Determine the [x, y] coordinate at the center of the cell enclosing the given text.  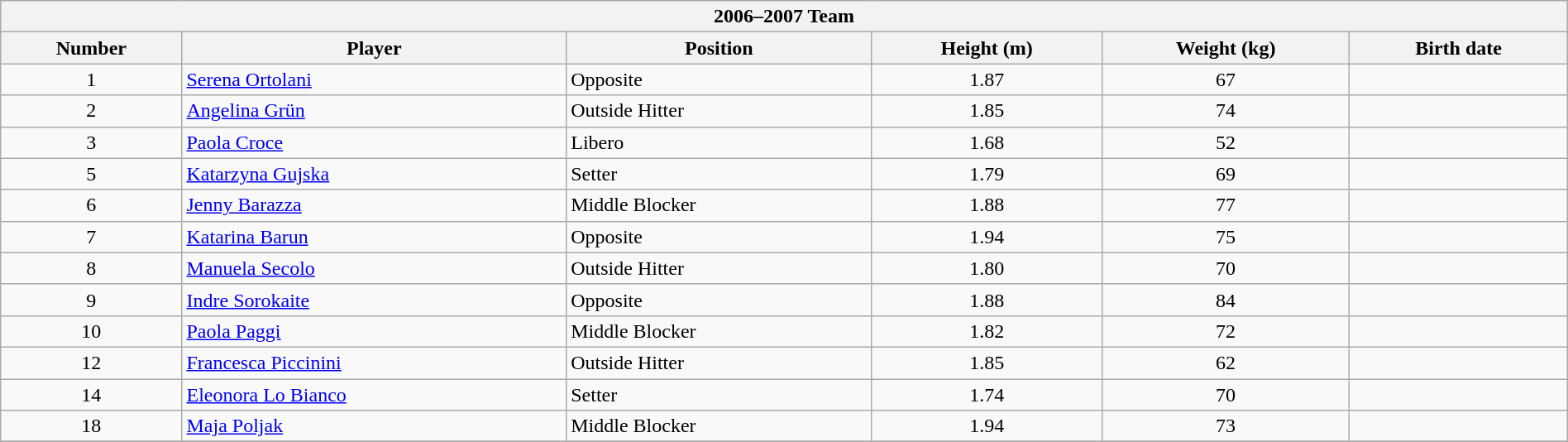
74 [1226, 111]
2006–2007 Team [784, 17]
1.79 [987, 174]
Paola Croce [374, 142]
Katarzyna Gujska [374, 174]
69 [1226, 174]
1.68 [987, 142]
84 [1226, 300]
Serena Ortolani [374, 79]
Jenny Barazza [374, 205]
Position [719, 48]
Francesca Piccinini [374, 363]
77 [1226, 205]
Manuela Secolo [374, 268]
75 [1226, 237]
Katarina Barun [374, 237]
1.87 [987, 79]
9 [91, 300]
Birth date [1459, 48]
1.80 [987, 268]
5 [91, 174]
Eleonora Lo Bianco [374, 395]
Maja Poljak [374, 426]
73 [1226, 426]
62 [1226, 363]
52 [1226, 142]
Player [374, 48]
Weight (kg) [1226, 48]
1 [91, 79]
1.74 [987, 395]
7 [91, 237]
18 [91, 426]
Libero [719, 142]
Paola Paggi [374, 331]
8 [91, 268]
12 [91, 363]
Number [91, 48]
10 [91, 331]
Angelina Grün [374, 111]
3 [91, 142]
14 [91, 395]
Indre Sorokaite [374, 300]
6 [91, 205]
72 [1226, 331]
67 [1226, 79]
1.82 [987, 331]
Height (m) [987, 48]
2 [91, 111]
